Detect which cell encompasses the target text, then output its (X, Y) center coordinate. 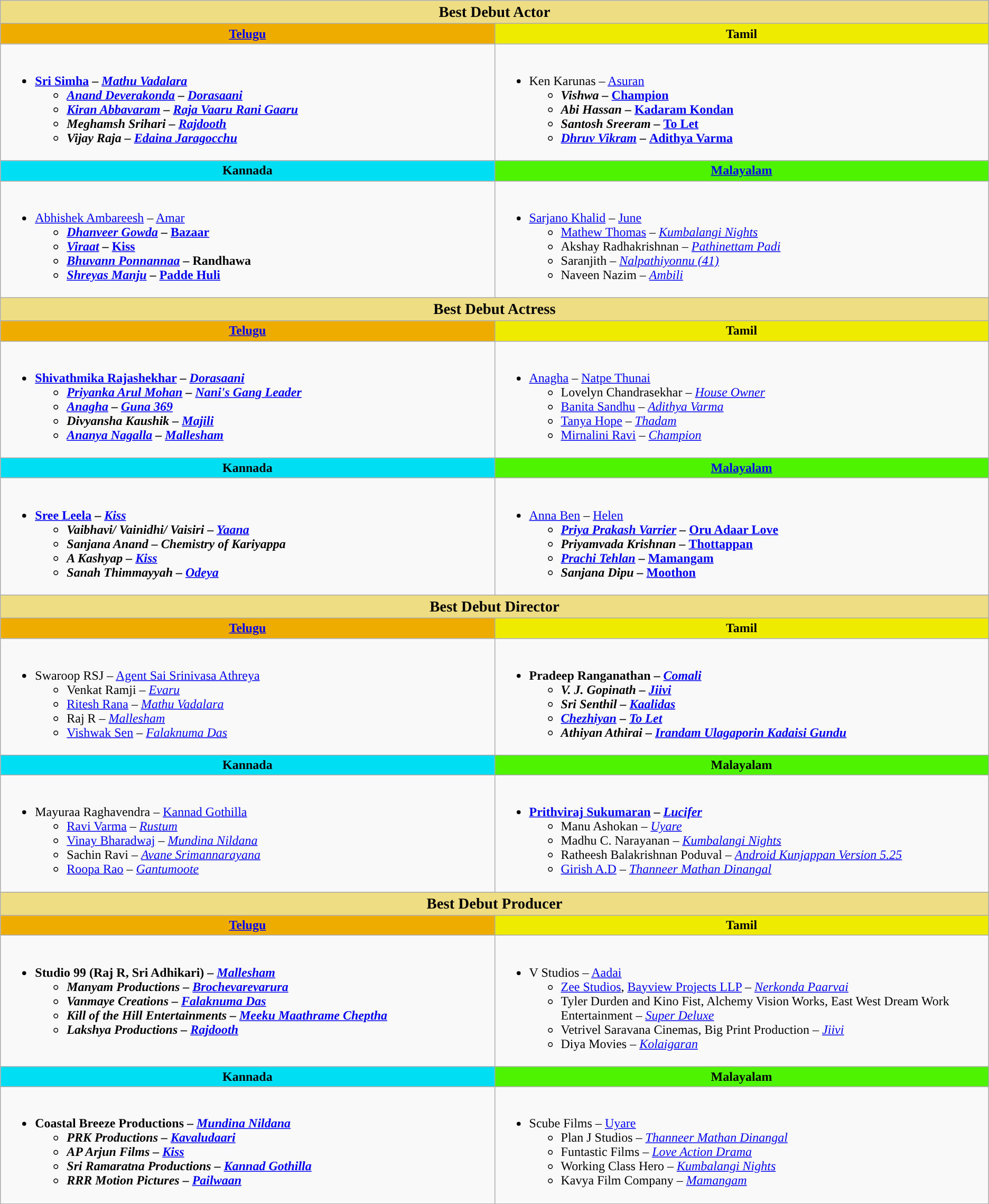
Best Debut Actor (494, 12)
Anna Ben – HelenPriya Prakash Varrier – Oru Adaar LovePriyamvada Krishnan – ThottappanPrachi Tehlan – MamangamSanjana Dipu – Moothon (742, 536)
Mayuraa Raghavendra – Kannad GothillaRavi Varma – RustumVinay Bharadwaj – Mundina NildanaSachin Ravi – Avane SrimannarayanaRoopa Rao – Gantumoote (247, 834)
Pradeep Ranganathan – ComaliV. J. Gopinath – JiiviSri Senthil – KaalidasChezhiyan – To LetAthiyan Athirai – Irandam Ulagaporin Kadaisi Gundu (742, 697)
Best Debut Actress (494, 309)
Anagha – Natpe ThunaiLovelyn Chandrasekhar – House OwnerBanita Sandhu – Adithya VarmaTanya Hope – ThadamMirnalini Ravi – Champion (742, 400)
Sree Leela – Kiss Vaibhavi/ Vainidhi/ Vaisiri – YaanaSanjana Anand – Chemistry of KariyappaA Kashyap – KissSanah Thimmayyah – Odeya (247, 536)
Shivathmika Rajashekhar – DorasaaniPriyanka Arul Mohan – Nani's Gang LeaderAnagha – Guna 369Divyansha Kaushik – MajiliAnanya Nagalla – Mallesham (247, 400)
Ken Karunas – AsuranVishwa – ChampionAbi Hassan – Kadaram KondanSantosh Sreeram – To LetDhruv Vikram – Adithya Varma (742, 103)
Best Debut Producer (494, 904)
Swaroop RSJ – Agent Sai Srinivasa AthreyaVenkat Ramji – EvaruRitesh Rana – Mathu VadalaraRaj R – MalleshamVishwak Sen – Falaknuma Das (247, 697)
Sarjano Khalid – JuneMathew Thomas – Kumbalangi NightsAkshay Radhakrishnan – Pathinettam PadiSaranjith – Nalpathiyonnu (41)Naveen Nazim – Ambili (742, 239)
Abhishek Ambareesh – AmarDhanveer Gowda – BazaarViraat – KissBhuvann Ponnannaa – RandhawaShreyas Manju – Padde Huli (247, 239)
Best Debut Director (494, 606)
